Pinpoint the cell where the given text exists, returning its [X, Y] midpoint coordinate. 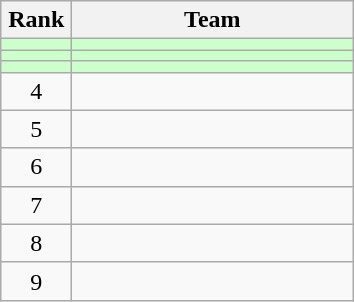
6 [36, 167]
Team [212, 20]
5 [36, 129]
Rank [36, 20]
9 [36, 281]
8 [36, 243]
4 [36, 91]
7 [36, 205]
